Identify which cell holds the provided text, then report its [X, Y] central coordinate. 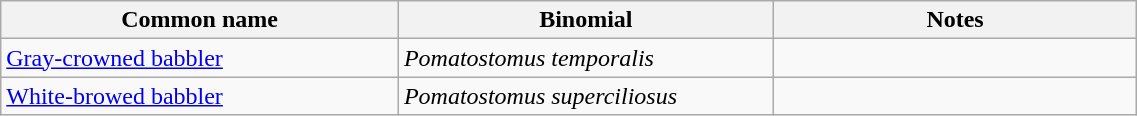
Pomatostomus superciliosus [586, 96]
White-browed babbler [200, 96]
Common name [200, 20]
Pomatostomus temporalis [586, 58]
Binomial [586, 20]
Gray-crowned babbler [200, 58]
Notes [955, 20]
